For the text-containing cell, return its midpoint in [x, y] coordinate format. 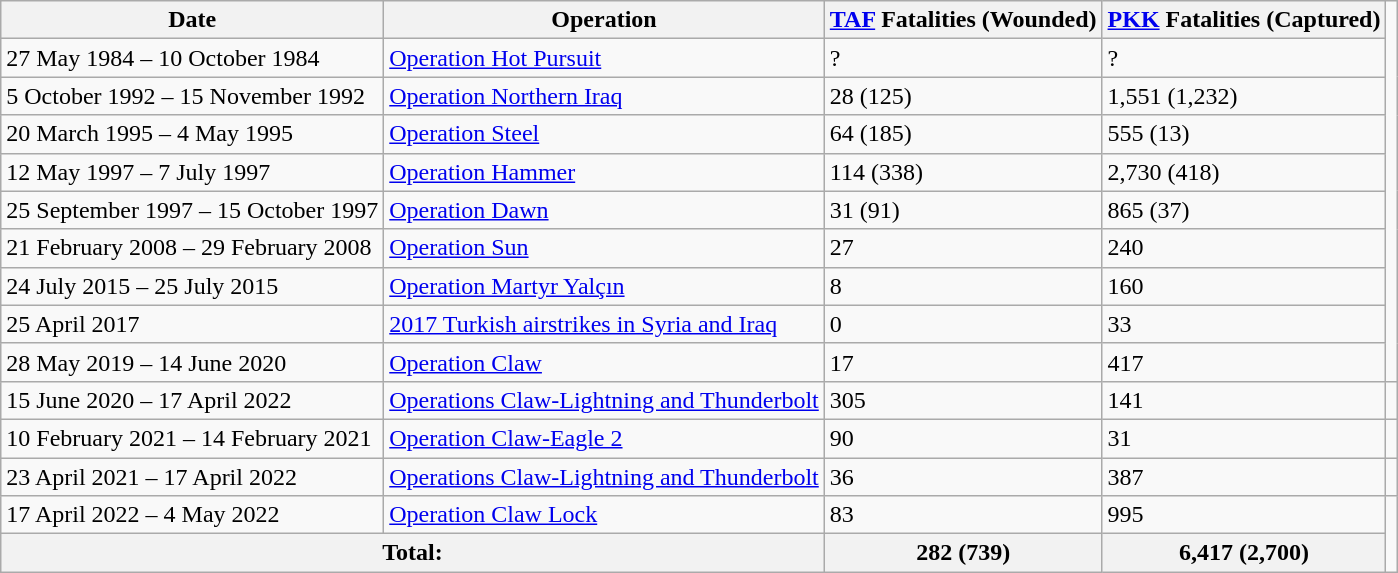
31 [1244, 438]
Operation Claw [604, 362]
90 [963, 438]
17 April 2022 – 4 May 2022 [192, 515]
Operation Dawn [604, 210]
Operation [604, 20]
1,551 (1,232) [1244, 96]
114 (338) [963, 172]
20 March 1995 – 4 May 1995 [192, 134]
15 June 2020 – 17 April 2022 [192, 400]
2017 Turkish airstrikes in Syria and Iraq [604, 324]
Operation Claw Lock [604, 515]
17 [963, 362]
28 (125) [963, 96]
6,417 (2,700) [1244, 553]
Total: [413, 553]
23 April 2021 – 17 April 2022 [192, 477]
12 May 1997 – 7 July 1997 [192, 172]
25 April 2017 [192, 324]
5 October 1992 – 15 November 1992 [192, 96]
Operation Steel [604, 134]
305 [963, 400]
8 [963, 286]
Operation Martyr Yalçın [604, 286]
Operation Hammer [604, 172]
21 February 2008 – 29 February 2008 [192, 248]
25 September 1997 – 15 October 1997 [192, 210]
Operation Claw-Eagle 2 [604, 438]
995 [1244, 515]
31 (91) [963, 210]
PKK Fatalities (Captured) [1244, 20]
83 [963, 515]
160 [1244, 286]
Date [192, 20]
10 February 2021 – 14 February 2021 [192, 438]
24 July 2015 – 25 July 2015 [192, 286]
0 [963, 324]
TAF Fatalities (Wounded) [963, 20]
36 [963, 477]
Operation Sun [604, 248]
33 [1244, 324]
2,730 (418) [1244, 172]
240 [1244, 248]
865 (37) [1244, 210]
282 (739) [963, 553]
28 May 2019 – 14 June 2020 [192, 362]
417 [1244, 362]
Operation Northern Iraq [604, 96]
27 [963, 248]
555 (13) [1244, 134]
27 May 1984 – 10 October 1984 [192, 58]
64 (185) [963, 134]
387 [1244, 477]
141 [1244, 400]
Operation Hot Pursuit [604, 58]
